Extract the [X, Y] coordinate from the center of the cell holding the provided text.  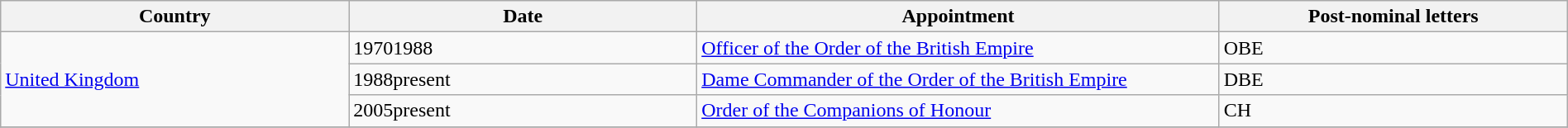
Country [175, 17]
Post-nominal letters [1393, 17]
2005present [523, 111]
OBE [1393, 48]
Date [523, 17]
United Kingdom [175, 79]
19701988 [523, 48]
DBE [1393, 79]
Dame Commander of the Order of the British Empire [958, 79]
Order of the Companions of Honour [958, 111]
CH [1393, 111]
1988present [523, 79]
Appointment [958, 17]
Officer of the Order of the British Empire [958, 48]
